Identify which cell holds the provided text, then report its (x, y) central coordinate. 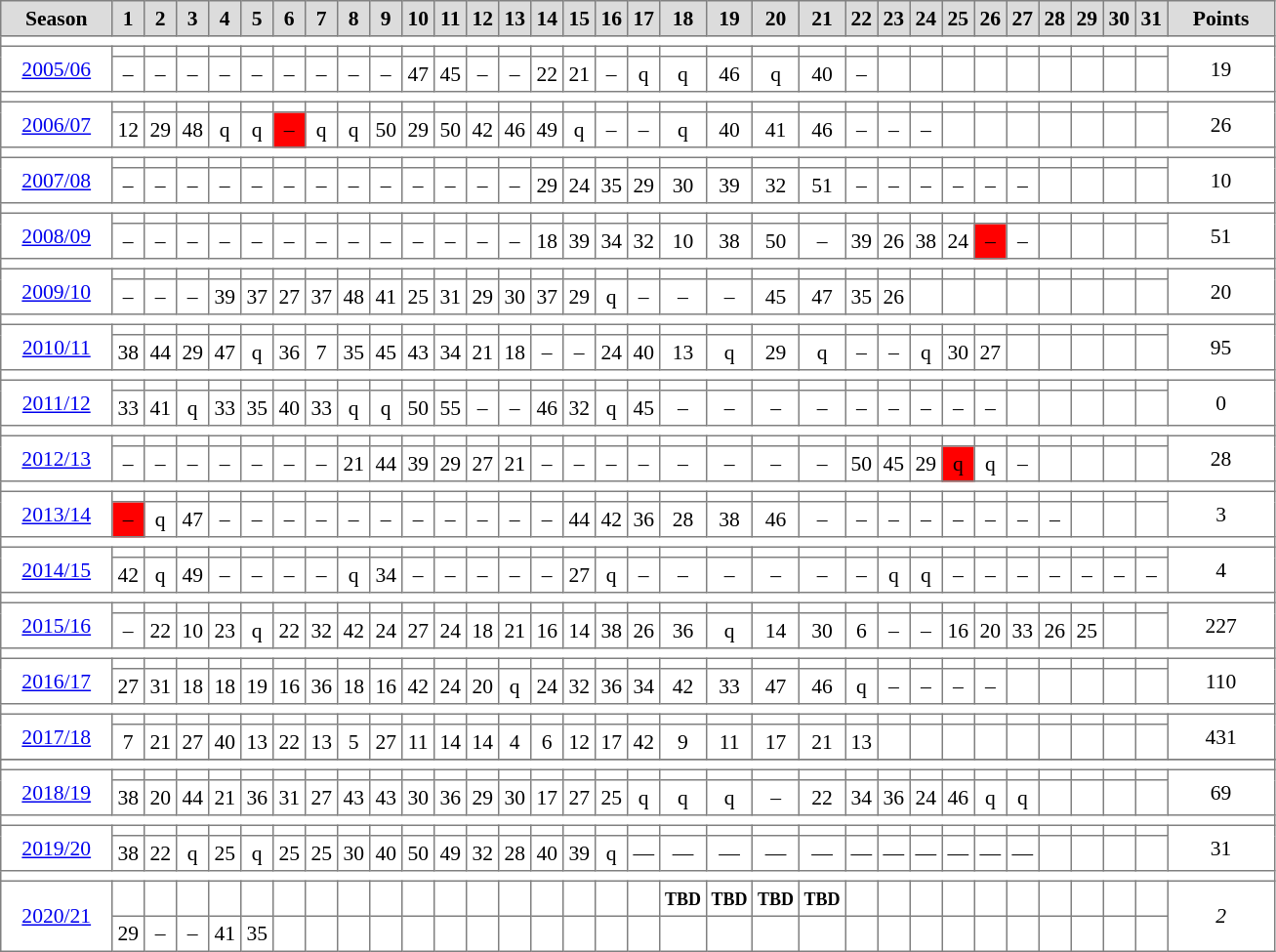
2014/15 (57, 569)
2009/10 (57, 291)
2020/21 (57, 916)
2005/06 (57, 68)
2018/19 (57, 792)
431 (1221, 736)
2010/11 (57, 347)
8 (353, 19)
2011/12 (57, 402)
2013/14 (57, 514)
2019/20 (57, 848)
1 (129, 19)
2016/17 (57, 681)
0 (1221, 402)
2008/09 (57, 235)
55 (451, 408)
Season (57, 19)
2017/18 (57, 736)
95 (1221, 347)
110 (1221, 681)
2006/07 (57, 124)
2007/08 (57, 180)
15 (580, 19)
Points (1221, 19)
227 (1221, 625)
69 (1221, 792)
2012/13 (57, 458)
2015/16 (57, 625)
